Identify which cell holds the provided text, then report its [x, y] central coordinate. 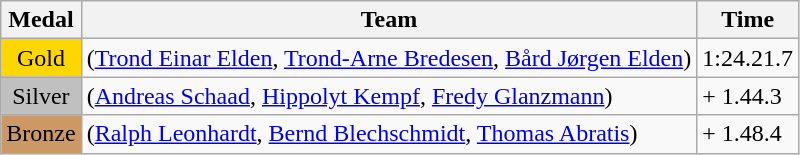
1:24.21.7 [748, 58]
(Andreas Schaad, Hippolyt Kempf, Fredy Glanzmann) [389, 96]
Silver [41, 96]
(Trond Einar Elden, Trond-Arne Bredesen, Bård Jørgen Elden) [389, 58]
+ 1.48.4 [748, 134]
(Ralph Leonhardt, Bernd Blechschmidt, Thomas Abratis) [389, 134]
Gold [41, 58]
Time [748, 20]
+ 1.44.3 [748, 96]
Team [389, 20]
Medal [41, 20]
Bronze [41, 134]
